Return (X, Y) of the center of cell containing provided text 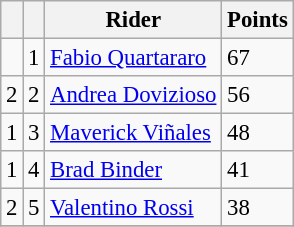
3 (34, 133)
38 (258, 208)
Brad Binder (134, 170)
56 (258, 95)
67 (258, 58)
5 (34, 208)
Points (258, 20)
41 (258, 170)
Maverick Viñales (134, 133)
Fabio Quartararo (134, 58)
4 (34, 170)
Andrea Dovizioso (134, 95)
48 (258, 133)
Valentino Rossi (134, 208)
Rider (134, 20)
